Capture the cell that displays the provided text and extract its (x, y) central coordinate. 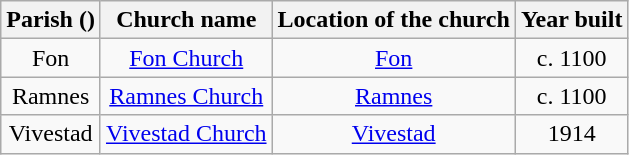
Ramnes Church (186, 96)
Location of the church (394, 20)
Parish () (51, 20)
Church name (186, 20)
1914 (572, 134)
Vivestad Church (186, 134)
Fon Church (186, 58)
Year built (572, 20)
